Determine the [X, Y] coordinate at the center of the cell enclosing the given text.  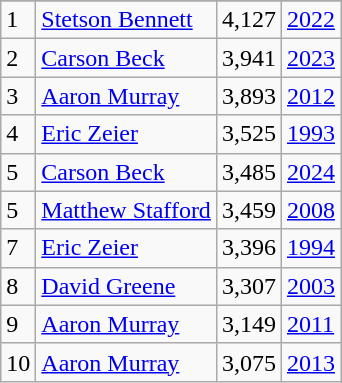
7 [18, 248]
9 [18, 324]
2008 [310, 210]
3,075 [248, 362]
3,485 [248, 172]
2011 [310, 324]
8 [18, 286]
2022 [310, 20]
3,893 [248, 96]
3,941 [248, 58]
3,307 [248, 286]
1 [18, 20]
3,525 [248, 134]
1993 [310, 134]
1994 [310, 248]
3,459 [248, 210]
3,149 [248, 324]
2024 [310, 172]
2003 [310, 286]
David Greene [126, 286]
2 [18, 58]
4 [18, 134]
3,396 [248, 248]
2013 [310, 362]
10 [18, 362]
3 [18, 96]
2012 [310, 96]
4,127 [248, 20]
2023 [310, 58]
Matthew Stafford [126, 210]
Stetson Bennett [126, 20]
